Return the [x, y] coordinate for the center point of the cell that contains the specified text.  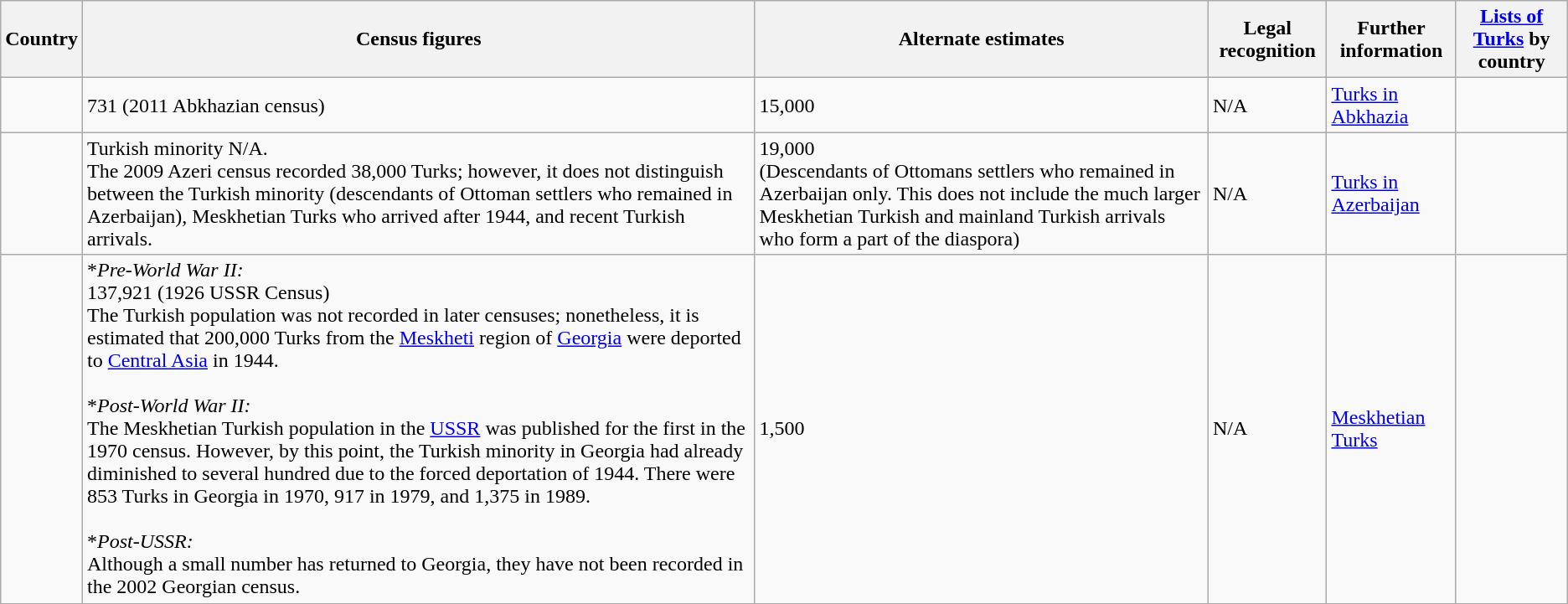
731 (2011 Abkhazian census) [419, 106]
Turks in Azerbaijan [1391, 194]
Further information [1391, 39]
Alternate estimates [982, 39]
1,500 [982, 429]
Census figures [419, 39]
Legal recognition [1266, 39]
Turks in Abkhazia [1391, 106]
15,000 [982, 106]
Meskhetian Turks [1391, 429]
Country [42, 39]
Lists of Turks by country [1511, 39]
